Return [x, y] of the center of cell containing provided text 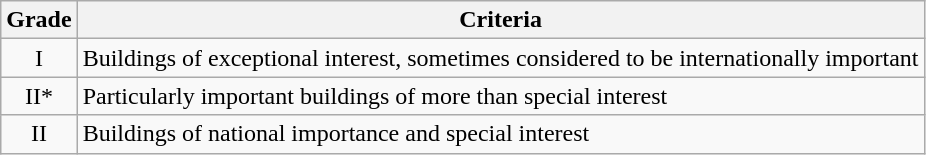
Buildings of national importance and special interest [500, 134]
Criteria [500, 20]
II* [39, 96]
I [39, 58]
Buildings of exceptional interest, sometimes considered to be internationally important [500, 58]
Grade [39, 20]
II [39, 134]
Particularly important buildings of more than special interest [500, 96]
